Output the [X, Y] coordinate of the center of the cell containing the given text.  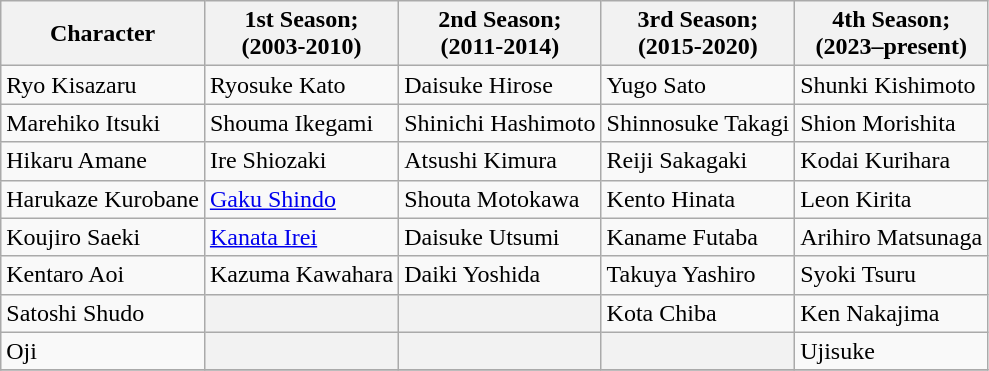
3rd Season;(2015-2020) [698, 34]
Ire Shiozaki [301, 161]
Syoki Tsuru [892, 275]
Shion Morishita [892, 123]
Arihiro Matsunaga [892, 237]
Daisuke Hirose [500, 85]
Shouta Motokawa [500, 199]
Shunki Kishimoto [892, 85]
4th Season;(2023–present) [892, 34]
Reiji Sakagaki [698, 161]
Daiki Yoshida [500, 275]
Ryosuke Kato [301, 85]
Character [103, 34]
Ken Nakajima [892, 313]
Marehiko Itsuki [103, 123]
Koujiro Saeki [103, 237]
Satoshi Shudo [103, 313]
Gaku Shindo [301, 199]
Kazuma Kawahara [301, 275]
Kentaro Aoi [103, 275]
Takuya Yashiro [698, 275]
Oji [103, 351]
1st Season;(2003-2010) [301, 34]
Kota Chiba [698, 313]
Hikaru Amane [103, 161]
Atsushi Kimura [500, 161]
Kodai Kurihara [892, 161]
Ryo Kisazaru [103, 85]
Kento Hinata [698, 199]
Ujisuke [892, 351]
Daisuke Utsumi [500, 237]
Shinnosuke Takagi [698, 123]
Kaname Futaba [698, 237]
Shinichi Hashimoto [500, 123]
Kanata Irei [301, 237]
Leon Kirita [892, 199]
2nd Season;(2011-2014) [500, 34]
Harukaze Kurobane [103, 199]
Yugo Sato [698, 85]
Shouma Ikegami [301, 123]
